Determine the (x, y) coordinate at the center of the cell enclosing the given text.  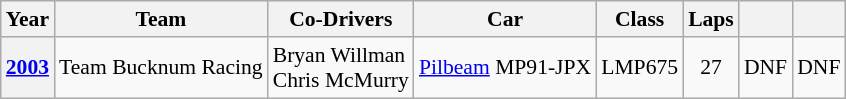
27 (711, 68)
LMP675 (640, 68)
Team Bucknum Racing (161, 68)
Co-Drivers (341, 19)
Laps (711, 19)
2003 (28, 68)
Year (28, 19)
Bryan Willman Chris McMurry (341, 68)
Car (505, 19)
Team (161, 19)
Class (640, 19)
Pilbeam MP91-JPX (505, 68)
